Search for the cell housing the specified text and yield its [x, y] center coordinate. 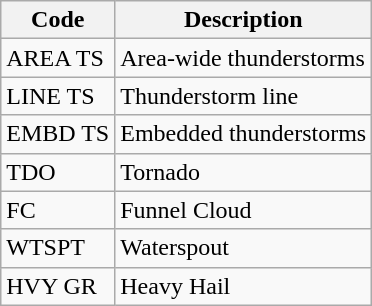
AREA TS [58, 58]
Waterspout [244, 248]
Tornado [244, 172]
FC [58, 210]
EMBD TS [58, 134]
Code [58, 20]
Thunderstorm line [244, 96]
Embedded thunderstorms [244, 134]
LINE TS [58, 96]
TDO [58, 172]
Area-wide thunderstorms [244, 58]
WTSPT [58, 248]
HVY GR [58, 286]
Heavy Hail [244, 286]
Funnel Cloud [244, 210]
Description [244, 20]
